Identify which cell holds the provided text, then report its (x, y) central coordinate. 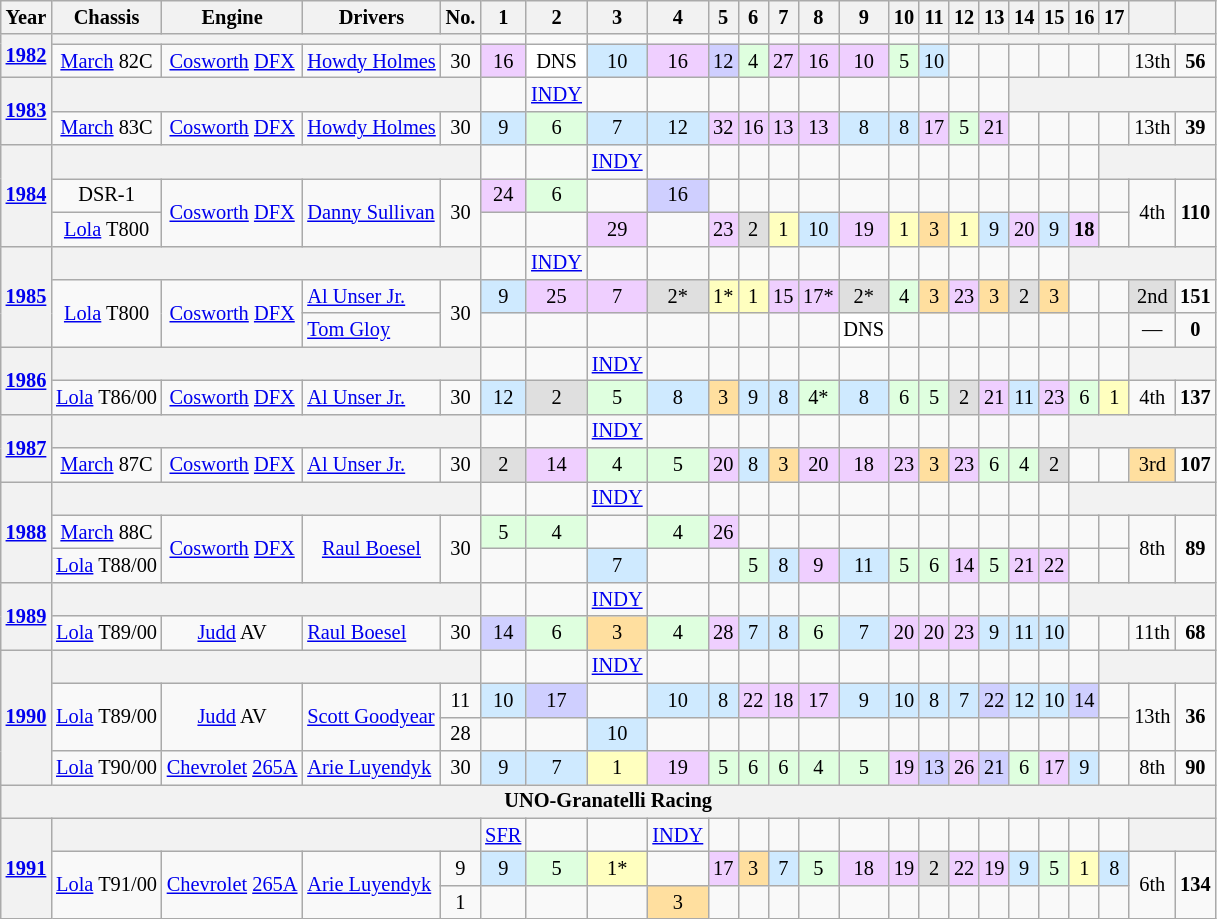
Lola T86/00 (106, 397)
1986 (26, 380)
Lola T90/00 (106, 767)
UNO-Granatelli Racing (608, 801)
68 (1195, 633)
36 (1195, 716)
— (1152, 330)
March 88C (106, 532)
1991 (26, 868)
1988 (26, 532)
Scott Goodyear (371, 716)
6th (1152, 884)
March 83C (106, 128)
Tom Gloy (371, 330)
2nd (1152, 296)
DSR-1 (106, 195)
151 (1195, 296)
1983 (26, 110)
Year (26, 17)
110 (1195, 212)
1984 (26, 196)
24 (503, 195)
29 (618, 229)
Lola T91/00 (106, 884)
137 (1195, 397)
56 (1195, 61)
March 87C (106, 465)
4* (818, 397)
0 (1195, 330)
27 (783, 61)
Danny Sullivan (371, 212)
1989 (26, 616)
No. (461, 17)
25 (556, 296)
Drivers (371, 17)
89 (1195, 548)
134 (1195, 884)
March 82C (106, 61)
3rd (1152, 465)
39 (1195, 128)
Chassis (106, 17)
1990 (26, 716)
Lola T88/00 (106, 565)
90 (1195, 767)
SFR (503, 835)
17* (818, 296)
Engine (232, 17)
1987 (26, 448)
107 (1195, 465)
11th (1152, 633)
32 (723, 128)
1985 (26, 296)
1982 (26, 56)
